Identify which cell holds the provided text, then report its [X, Y] central coordinate. 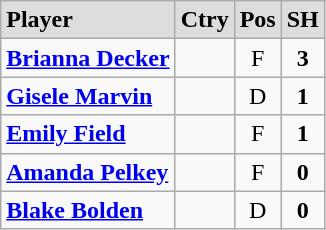
Blake Bolden [88, 210]
Emily Field [88, 134]
Gisele Marvin [88, 96]
Brianna Decker [88, 58]
Amanda Pelkey [88, 172]
Pos [258, 20]
3 [302, 58]
SH [302, 20]
Ctry [204, 20]
Player [88, 20]
